Find where the given text appears and provide that cell's center as [x, y] coordinate. 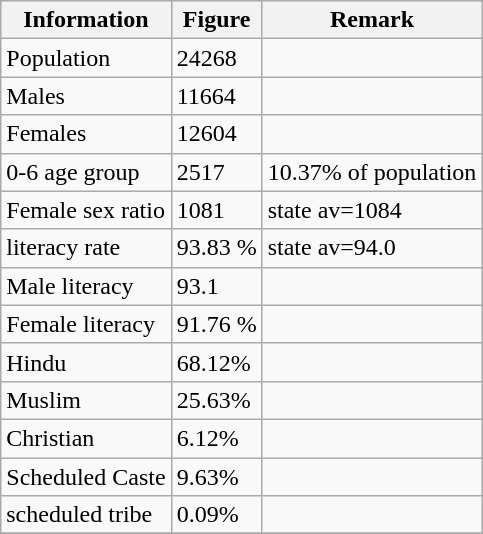
10.37% of population [372, 172]
Population [86, 58]
1081 [216, 210]
Female literacy [86, 324]
91.76 % [216, 324]
Males [86, 96]
Hindu [86, 362]
93.1 [216, 286]
6.12% [216, 438]
25.63% [216, 400]
9.63% [216, 477]
93.83 % [216, 248]
Muslim [86, 400]
Male literacy [86, 286]
11664 [216, 96]
Remark [372, 20]
24268 [216, 58]
scheduled tribe [86, 515]
state av=94.0 [372, 248]
Scheduled Caste [86, 477]
68.12% [216, 362]
Christian [86, 438]
Female sex ratio [86, 210]
Females [86, 134]
2517 [216, 172]
0-6 age group [86, 172]
literacy rate [86, 248]
state av=1084 [372, 210]
12604 [216, 134]
Information [86, 20]
0.09% [216, 515]
Figure [216, 20]
